Search for the cell housing the specified text and yield its [X, Y] center coordinate. 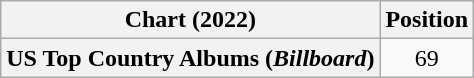
69 [427, 58]
Chart (2022) [190, 20]
Position [427, 20]
US Top Country Albums (Billboard) [190, 58]
